Pinpoint the cell where the given text exists, returning its (X, Y) midpoint coordinate. 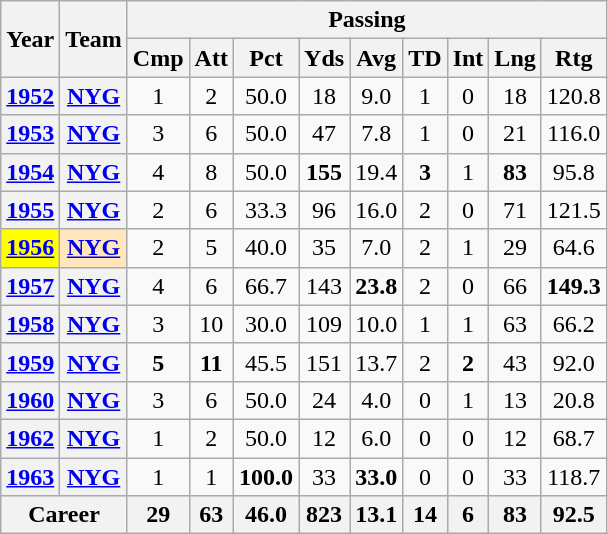
1959 (30, 362)
64.6 (574, 248)
95.8 (574, 172)
16.0 (376, 210)
19.4 (376, 172)
Career (64, 515)
Cmp (158, 58)
1960 (30, 400)
Avg (376, 58)
Rtg (574, 58)
10.0 (376, 324)
120.8 (574, 96)
Att (211, 58)
9.0 (376, 96)
10 (211, 324)
35 (324, 248)
143 (324, 286)
33.3 (266, 210)
823 (324, 515)
14 (425, 515)
66 (515, 286)
92.5 (574, 515)
23.8 (376, 286)
8 (211, 172)
1962 (30, 438)
7.0 (376, 248)
151 (324, 362)
40.0 (266, 248)
46.0 (266, 515)
66.7 (266, 286)
1952 (30, 96)
Lng (515, 58)
100.0 (266, 477)
1953 (30, 134)
Year (30, 39)
1958 (30, 324)
121.5 (574, 210)
92.0 (574, 362)
Passing (366, 20)
1963 (30, 477)
7.8 (376, 134)
1956 (30, 248)
149.3 (574, 286)
68.7 (574, 438)
4.0 (376, 400)
66.2 (574, 324)
109 (324, 324)
43 (515, 362)
Yds (324, 58)
24 (324, 400)
118.7 (574, 477)
71 (515, 210)
TD (425, 58)
Int (468, 58)
96 (324, 210)
Pct (266, 58)
155 (324, 172)
1955 (30, 210)
1954 (30, 172)
13 (515, 400)
11 (211, 362)
13.7 (376, 362)
20.8 (574, 400)
45.5 (266, 362)
33.0 (376, 477)
6.0 (376, 438)
Team (94, 39)
13.1 (376, 515)
21 (515, 134)
30.0 (266, 324)
1957 (30, 286)
47 (324, 134)
116.0 (574, 134)
